Return the [X, Y] coordinate for the center point of the cell that contains the specified text.  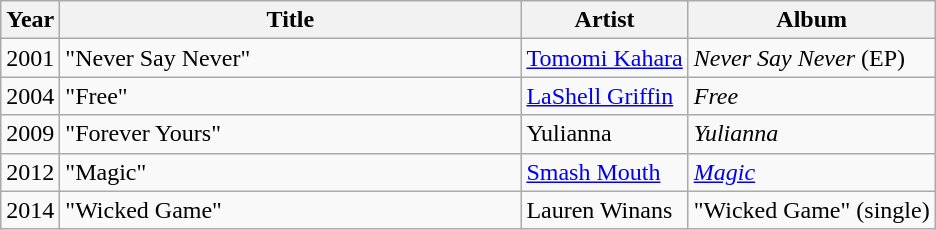
Never Say Never (EP) [812, 58]
Year [30, 20]
"Free" [290, 96]
Smash Mouth [604, 172]
"Never Say Never" [290, 58]
Title [290, 20]
"Wicked Game" (single) [812, 210]
"Forever Yours" [290, 134]
Album [812, 20]
Free [812, 96]
2014 [30, 210]
2012 [30, 172]
"Wicked Game" [290, 210]
Tomomi Kahara [604, 58]
Lauren Winans [604, 210]
2001 [30, 58]
"Magic" [290, 172]
2009 [30, 134]
Magic [812, 172]
LaShell Griffin [604, 96]
2004 [30, 96]
Artist [604, 20]
